Locate the cell with the specified text and output its (x, y) center coordinate. 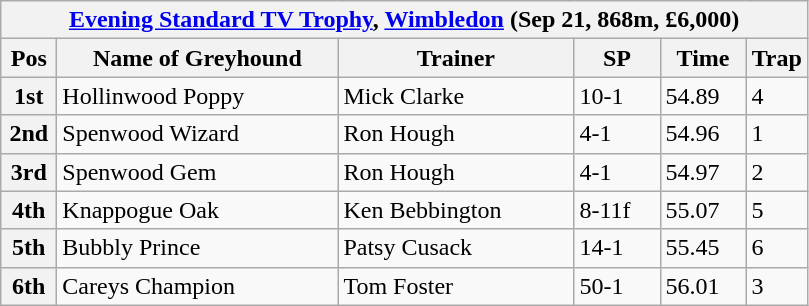
54.89 (703, 96)
Hollinwood Poppy (198, 96)
3rd (29, 172)
Trainer (456, 58)
5 (776, 210)
55.07 (703, 210)
Careys Champion (198, 286)
4th (29, 210)
SP (617, 58)
14-1 (617, 248)
4 (776, 96)
2nd (29, 134)
Knappogue Oak (198, 210)
50-1 (617, 286)
Trap (776, 58)
Patsy Cusack (456, 248)
Name of Greyhound (198, 58)
1 (776, 134)
Time (703, 58)
5th (29, 248)
54.97 (703, 172)
Evening Standard TV Trophy, Wimbledon (Sep 21, 868m, £6,000) (404, 20)
2 (776, 172)
55.45 (703, 248)
Tom Foster (456, 286)
Pos (29, 58)
Spenwood Wizard (198, 134)
56.01 (703, 286)
3 (776, 286)
10-1 (617, 96)
8-11f (617, 210)
Spenwood Gem (198, 172)
Ken Bebbington (456, 210)
54.96 (703, 134)
Mick Clarke (456, 96)
6th (29, 286)
Bubbly Prince (198, 248)
1st (29, 96)
6 (776, 248)
